Capture the cell that displays the provided text and extract its [x, y] central coordinate. 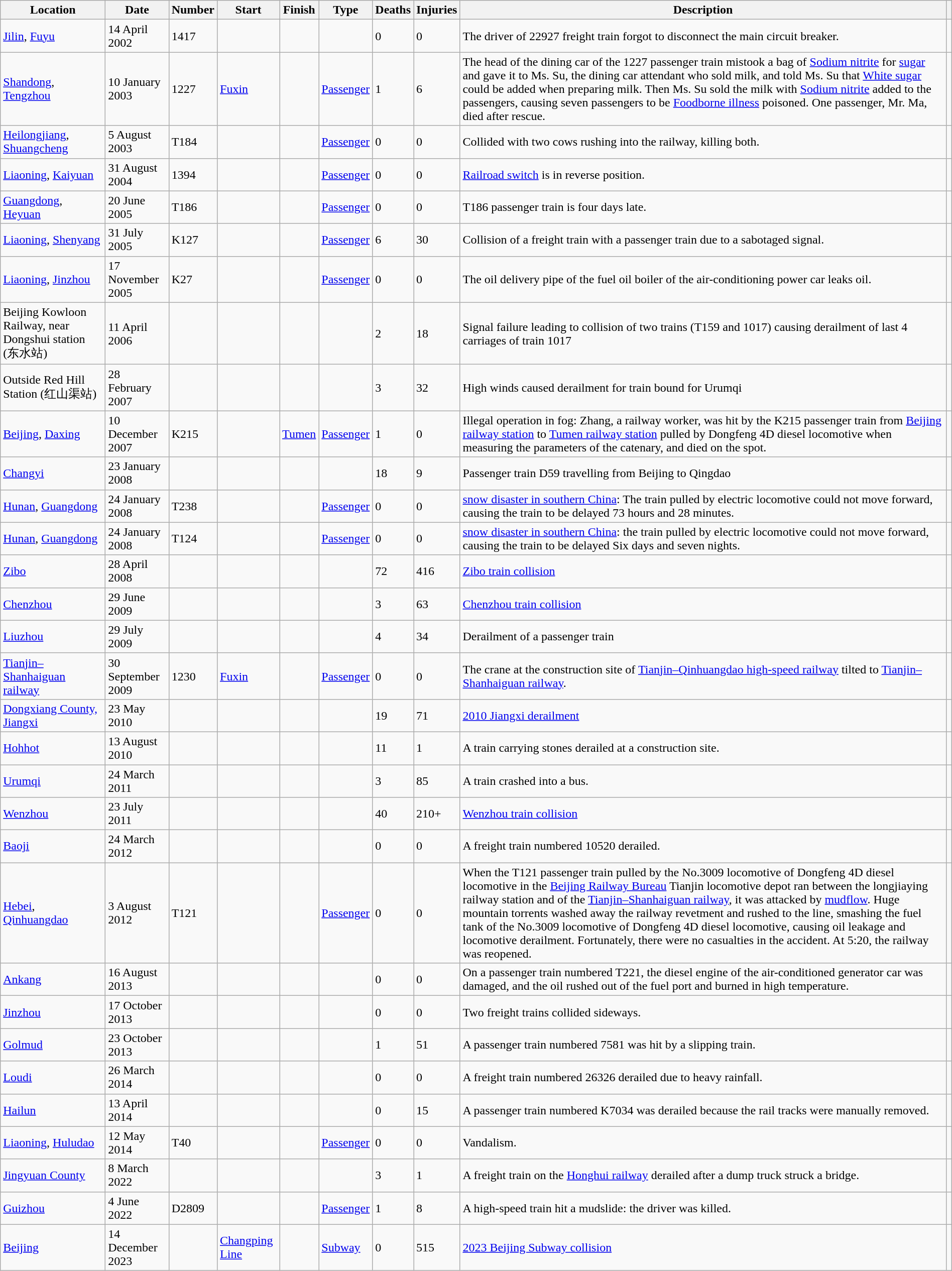
85 [437, 780]
Heilongjiang, Shuangcheng [53, 142]
Tianjin–Shanhaiguan railway [53, 676]
9 [437, 473]
Tumen [299, 434]
24 March 2011 [138, 780]
14 April 2002 [138, 36]
Railroad switch is in reverse position. [703, 175]
8 [437, 1208]
Zibo train collision [703, 571]
Passenger train D59 travelling from Beijing to Qingdao [703, 473]
Hohhot [53, 748]
Liaoning, Kaiyuan [53, 175]
Urumqi [53, 780]
28 April 2008 [138, 571]
Collided with two cows rushing into the railway, killing both. [703, 142]
Liaoning, Shenyang [53, 240]
30 September 2009 [138, 676]
Two freight trains collided sideways. [703, 1012]
High winds caused derailment for train bound for Urumqi [703, 388]
Liaoning, Jinzhou [53, 279]
Jingyuan County [53, 1175]
40 [393, 814]
32 [437, 388]
1227 [193, 89]
Subway [345, 1247]
34 [437, 637]
Hebei, Qinhuangdao [53, 913]
T40 [193, 1143]
Ankang [53, 979]
2 [393, 333]
13 April 2014 [138, 1110]
A freight train numbered 26326 derailed due to heavy rainfall. [703, 1078]
416 [437, 571]
K27 [193, 279]
Outside Red Hill Station (红山渠站) [53, 388]
Shandong, Tengzhou [53, 89]
Finish [299, 10]
210+ [437, 814]
2023 Beijing Subway collision [703, 1247]
Changyi [53, 473]
Chenzhou train collision [703, 604]
1394 [193, 175]
K127 [193, 240]
Hailun [53, 1110]
Jilin, Fuyu [53, 36]
4 June 2022 [138, 1208]
Location [53, 10]
10 January 2003 [138, 89]
D2809 [193, 1208]
11 [393, 748]
Chenzhou [53, 604]
A passenger train numbered 7581 was hit by a slipping train. [703, 1045]
20 June 2005 [138, 207]
Injuries [437, 10]
T184 [193, 142]
T124 [193, 538]
Jinzhou [53, 1012]
Beijing [53, 1247]
Dongxiang County, Jiangxi [53, 715]
Derailment of a passenger train [703, 637]
1230 [193, 676]
17 November 2005 [138, 279]
Start [249, 10]
13 August 2010 [138, 748]
1417 [193, 36]
Wenzhou [53, 814]
Liaoning, Huludao [53, 1143]
11 April 2006 [138, 333]
28 February 2007 [138, 388]
Deaths [393, 10]
T186 passenger train is four days late. [703, 207]
Liuzhou [53, 637]
Loudi [53, 1078]
T186 [193, 207]
A train carrying stones derailed at a construction site. [703, 748]
3 August 2012 [138, 913]
Changping Line [249, 1247]
A train crashed into a bus. [703, 780]
Wenzhou train collision [703, 814]
72 [393, 571]
30 [437, 240]
10 December 2007 [138, 434]
Zibo [53, 571]
26 March 2014 [138, 1078]
51 [437, 1045]
15 [437, 1110]
Collision of a freight train with a passenger train due to a sabotaged signal. [703, 240]
K215 [193, 434]
29 July 2009 [138, 637]
23 July 2011 [138, 814]
4 [393, 637]
71 [437, 715]
29 June 2009 [138, 604]
31 July 2005 [138, 240]
The driver of 22927 freight train forgot to disconnect the main circuit breaker. [703, 36]
The crane at the construction site of Tianjin–Qinhuangdao high-speed railway tilted to Tianjin–Shanhaiguan railway. [703, 676]
23 January 2008 [138, 473]
Type [345, 10]
23 October 2013 [138, 1045]
Golmud [53, 1045]
T121 [193, 913]
Number [193, 10]
T238 [193, 506]
Baoji [53, 847]
5 August 2003 [138, 142]
Beijing Kowloon Railway, near Dongshui station (东水站) [53, 333]
2010 Jiangxi derailment [703, 715]
24 March 2012 [138, 847]
A freight train numbered 10520 derailed. [703, 847]
23 May 2010 [138, 715]
Beijing, Daxing [53, 434]
Guizhou [53, 1208]
A high-speed train hit a mudslide: the driver was killed. [703, 1208]
17 October 2013 [138, 1012]
16 August 2013 [138, 979]
Signal failure leading to collision of two trains (T159 and 1017) causing derailment of last 4 carriages of train 1017 [703, 333]
63 [437, 604]
A freight train on the Honghui railway derailed after a dump truck struck a bridge. [703, 1175]
Description [703, 10]
12 May 2014 [138, 1143]
A passenger train numbered K7034 was derailed because the rail tracks were manually removed. [703, 1110]
14 December 2023 [138, 1247]
Vandalism. [703, 1143]
Guangdong, Heyuan [53, 207]
Date [138, 10]
8 March 2022 [138, 1175]
The oil delivery pipe of the fuel oil boiler of the air-conditioning power car leaks oil. [703, 279]
19 [393, 715]
515 [437, 1247]
31 August 2004 [138, 175]
